Scan for the cell matching the given text and deliver its (x, y) coordinate at center. 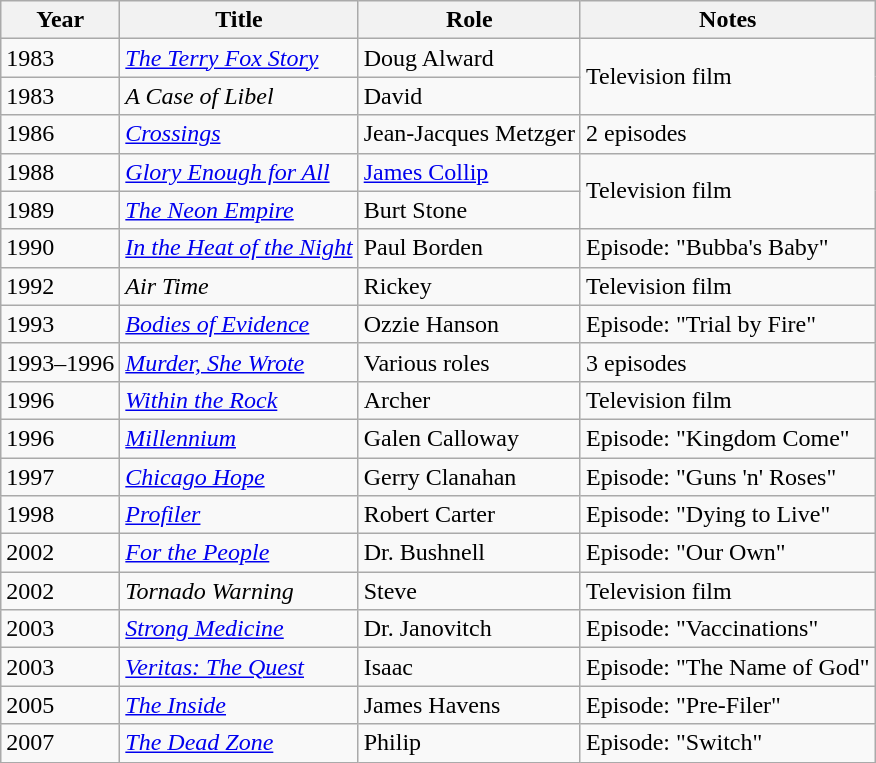
1986 (60, 134)
1988 (60, 172)
Chicago Hope (239, 477)
Steve (469, 591)
Philip (469, 743)
Murder, She Wrote (239, 362)
Profiler (239, 515)
Episode: "Guns 'n' Roses" (728, 477)
Rickey (469, 286)
2005 (60, 705)
Air Time (239, 286)
2007 (60, 743)
Millennium (239, 438)
Role (469, 20)
James Collip (469, 172)
Episode: "Bubba's Baby" (728, 248)
For the People (239, 553)
Episode: "Our Own" (728, 553)
1993–1996 (60, 362)
Year (60, 20)
Archer (469, 400)
1990 (60, 248)
Burt Stone (469, 210)
3 episodes (728, 362)
Episode: "Vaccinations" (728, 629)
1993 (60, 324)
Jean-Jacques Metzger (469, 134)
Doug Alward (469, 58)
The Inside (239, 705)
Crossings (239, 134)
Veritas: The Quest (239, 667)
Tornado Warning (239, 591)
Ozzie Hanson (469, 324)
The Terry Fox Story (239, 58)
Dr. Janovitch (469, 629)
In the Heat of the Night (239, 248)
Bodies of Evidence (239, 324)
2 episodes (728, 134)
Glory Enough for All (239, 172)
The Dead Zone (239, 743)
Isaac (469, 667)
Title (239, 20)
Dr. Bushnell (469, 553)
The Neon Empire (239, 210)
Various roles (469, 362)
Episode: "Dying to Live" (728, 515)
A Case of Libel (239, 96)
Episode: "Pre-Filer" (728, 705)
James Havens (469, 705)
Episode: "Switch" (728, 743)
1989 (60, 210)
1992 (60, 286)
Episode: "Kingdom Come" (728, 438)
Notes (728, 20)
1998 (60, 515)
David (469, 96)
Strong Medicine (239, 629)
Within the Rock (239, 400)
1997 (60, 477)
Episode: "The Name of God" (728, 667)
Robert Carter (469, 515)
Paul Borden (469, 248)
Episode: "Trial by Fire" (728, 324)
Gerry Clanahan (469, 477)
Galen Calloway (469, 438)
